Identify which cell holds the provided text, then report its (x, y) central coordinate. 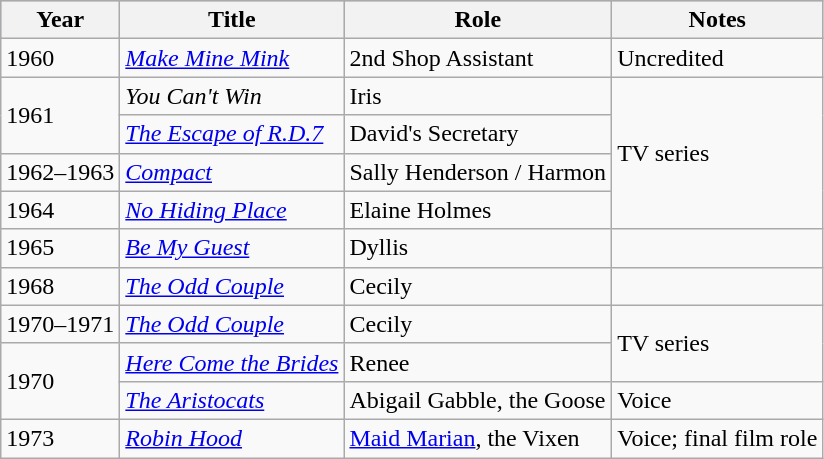
1964 (60, 210)
Uncredited (718, 58)
Make Mine Mink (232, 58)
Year (60, 20)
1960 (60, 58)
Here Come the Brides (232, 362)
1973 (60, 438)
Voice (718, 400)
1970 (60, 381)
1965 (60, 248)
You Can't Win (232, 96)
1962–1963 (60, 172)
Iris (478, 96)
Abigail Gabble, the Goose (478, 400)
Sally Henderson / Harmon (478, 172)
1961 (60, 115)
Role (478, 20)
No Hiding Place (232, 210)
Voice; final film role (718, 438)
1968 (60, 286)
David's Secretary (478, 134)
1970–1971 (60, 324)
Dyllis (478, 248)
Be My Guest (232, 248)
The Escape of R.D.7 (232, 134)
Elaine Holmes (478, 210)
Robin Hood (232, 438)
2nd Shop Assistant (478, 58)
The Aristocats (232, 400)
Maid Marian, the Vixen (478, 438)
Title (232, 20)
Notes (718, 20)
Compact (232, 172)
Renee (478, 362)
